Search for the cell housing the specified text and yield its [x, y] center coordinate. 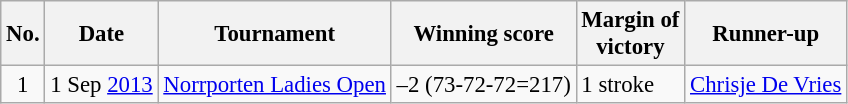
Date [102, 34]
Chrisje De Vries [766, 85]
Winning score [484, 34]
1 Sep 2013 [102, 85]
Runner-up [766, 34]
Tournament [274, 34]
1 [23, 85]
–2 (73-72-72=217) [484, 85]
Margin ofvictory [630, 34]
No. [23, 34]
Norrporten Ladies Open [274, 85]
1 stroke [630, 85]
